Scan for the cell matching the given text and deliver its (X, Y) coordinate at center. 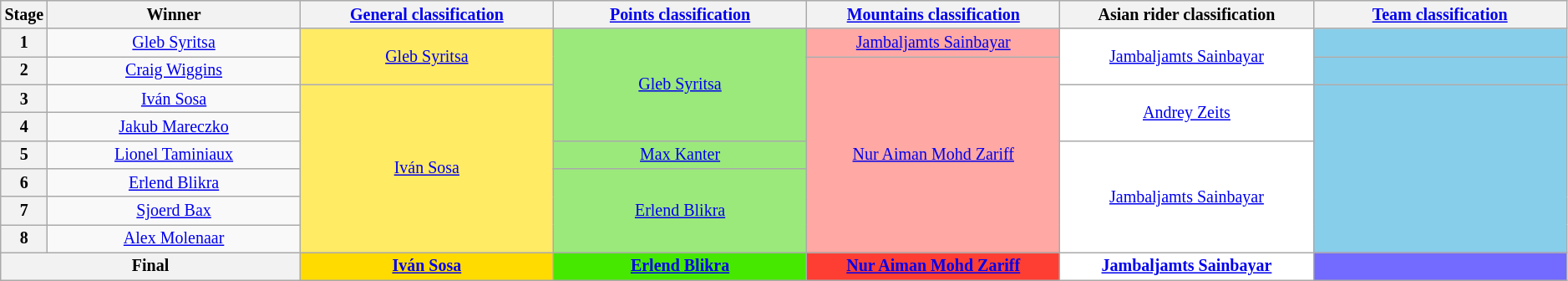
8 (24, 239)
Asian rider classification (1186, 15)
Alex Molenaar (174, 239)
1 (24, 43)
Jakub Mareczko (174, 127)
Andrey Zeits (1186, 112)
Lionel Taminiaux (174, 154)
5 (24, 154)
General classification (426, 15)
Max Kanter (680, 154)
Craig Wiggins (174, 70)
Team classification (1440, 15)
2 (24, 70)
4 (24, 127)
Stage (24, 15)
Final (150, 266)
Sjoerd Bax (174, 211)
6 (24, 182)
Winner (174, 15)
Points classification (680, 15)
3 (24, 99)
7 (24, 211)
Mountains classification (934, 15)
